For the text-containing cell, return its midpoint in (X, Y) coordinate format. 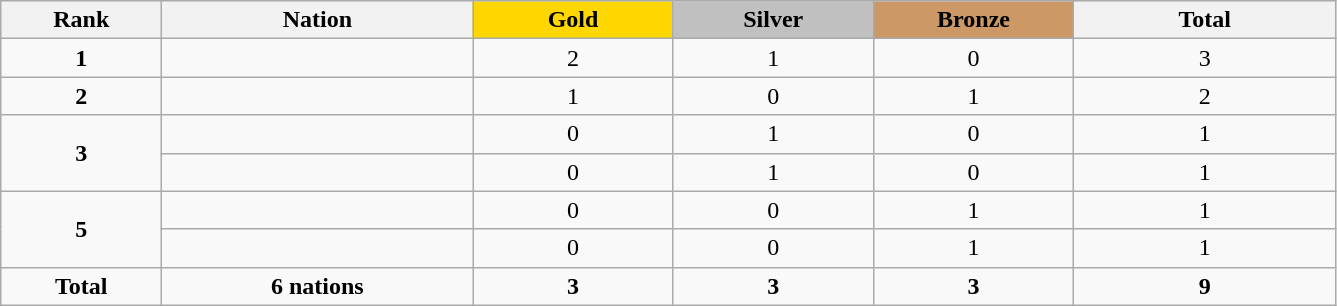
Silver (773, 20)
Rank (82, 20)
9 (1205, 286)
Nation (318, 20)
Bronze (973, 20)
5 (82, 229)
Gold (573, 20)
6 nations (318, 286)
